Extract the [x, y] coordinate from the center of the cell holding the provided text.  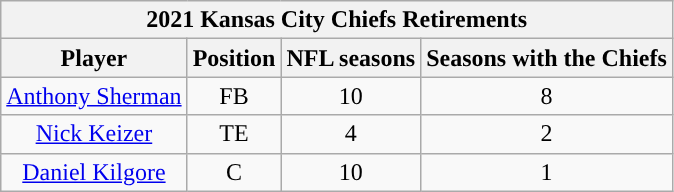
Nick Keizer [94, 134]
2 [547, 134]
Player [94, 58]
FB [234, 96]
Position [234, 58]
Anthony Sherman [94, 96]
NFL seasons [351, 58]
C [234, 172]
8 [547, 96]
Daniel Kilgore [94, 172]
1 [547, 172]
TE [234, 134]
4 [351, 134]
2021 Kansas City Chiefs Retirements [337, 20]
Seasons with the Chiefs [547, 58]
